Find where the given text appears and provide that cell's center as (X, Y) coordinate. 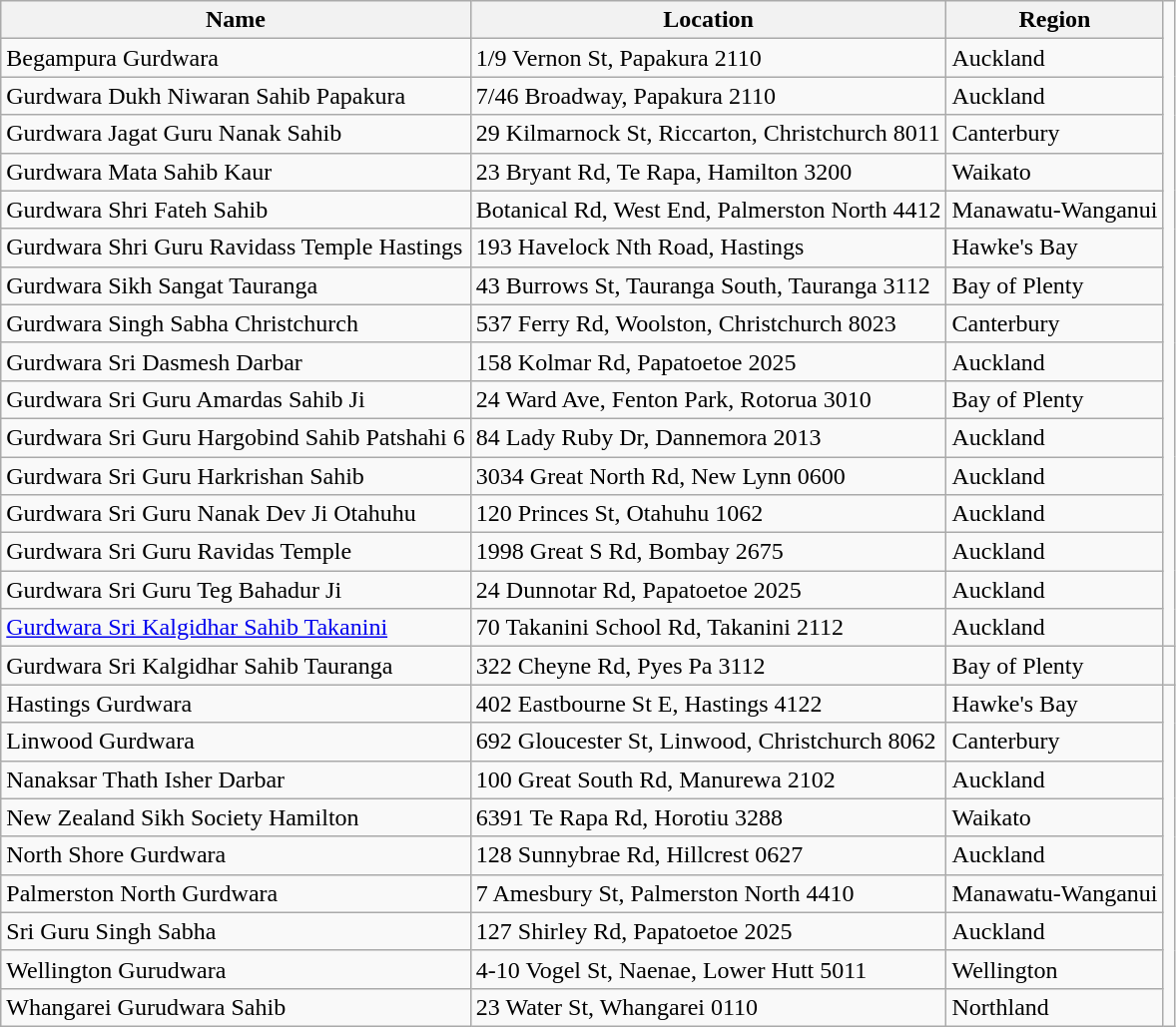
322 Cheyne Rd, Pyes Pa 3112 (709, 666)
Hastings Gurdwara (236, 704)
Region (1054, 20)
Gurdwara Sri Guru Harkrishan Sahib (236, 476)
Begampura Gurdwara (236, 58)
Gurdwara Sikh Sangat Tauranga (236, 285)
Gurdwara Sri Guru Nanak Dev Ji Otahuhu (236, 514)
6391 Te Rapa Rd, Horotiu 3288 (709, 817)
Gurdwara Dukh Niwaran Sahib Papakura (236, 96)
7 Amesbury St, Palmerston North 4410 (709, 893)
100 Great South Rd, Manurewa 2102 (709, 779)
3034 Great North Rd, New Lynn 0600 (709, 476)
158 Kolmar Rd, Papatoetoe 2025 (709, 361)
70 Takanini School Rd, Takanini 2112 (709, 628)
Location (709, 20)
Linwood Gurdwara (236, 742)
Gurdwara Sri Kalgidhar Sahib Tauranga (236, 666)
1/9 Vernon St, Papakura 2110 (709, 58)
Northland (1054, 1007)
24 Ward Ave, Fenton Park, Rotorua 3010 (709, 399)
Gurdwara Shri Fateh Sahib (236, 210)
Gurdwara Sri Dasmesh Darbar (236, 361)
23 Water St, Whangarei 0110 (709, 1007)
Gurdwara Sri Guru Amardas Sahib Ji (236, 399)
193 Havelock Nth Road, Hastings (709, 248)
Wellington Gurudwara (236, 969)
Gurdwara Mata Sahib Kaur (236, 172)
Gurdwara Sri Guru Ravidas Temple (236, 552)
23 Bryant Rd, Te Rapa, Hamilton 3200 (709, 172)
537 Ferry Rd, Woolston, Christchurch 8023 (709, 323)
Palmerston North Gurdwara (236, 893)
1998 Great S Rd, Bombay 2675 (709, 552)
128 Sunnybrae Rd, Hillcrest 0627 (709, 855)
Sri Guru Singh Sabha (236, 931)
Gurdwara Sri Guru Teg Bahadur Ji (236, 590)
24 Dunnotar Rd, Papatoetoe 2025 (709, 590)
84 Lady Ruby Dr, Dannemora 2013 (709, 437)
Name (236, 20)
Wellington (1054, 969)
Whangarei Gurudwara Sahib (236, 1007)
Nanaksar Thath Isher Darbar (236, 779)
North Shore Gurdwara (236, 855)
Gurdwara Sri Kalgidhar Sahib Takanini (236, 628)
4-10 Vogel St, Naenae, Lower Hutt 5011 (709, 969)
692 Gloucester St, Linwood, Christchurch 8062 (709, 742)
Gurdwara Singh Sabha Christchurch (236, 323)
402 Eastbourne St E, Hastings 4122 (709, 704)
Gurdwara Shri Guru Ravidass Temple Hastings (236, 248)
7/46 Broadway, Papakura 2110 (709, 96)
127 Shirley Rd, Papatoetoe 2025 (709, 931)
Botanical Rd, West End, Palmerston North 4412 (709, 210)
29 Kilmarnock St, Riccarton, Christchurch 8011 (709, 134)
Gurdwara Sri Guru Hargobind Sahib Patshahi 6 (236, 437)
120 Princes St, Otahuhu 1062 (709, 514)
New Zealand Sikh Society Hamilton (236, 817)
43 Burrows St, Tauranga South, Tauranga 3112 (709, 285)
Gurdwara Jagat Guru Nanak Sahib (236, 134)
